Identify which cell holds the provided text, then report its (X, Y) central coordinate. 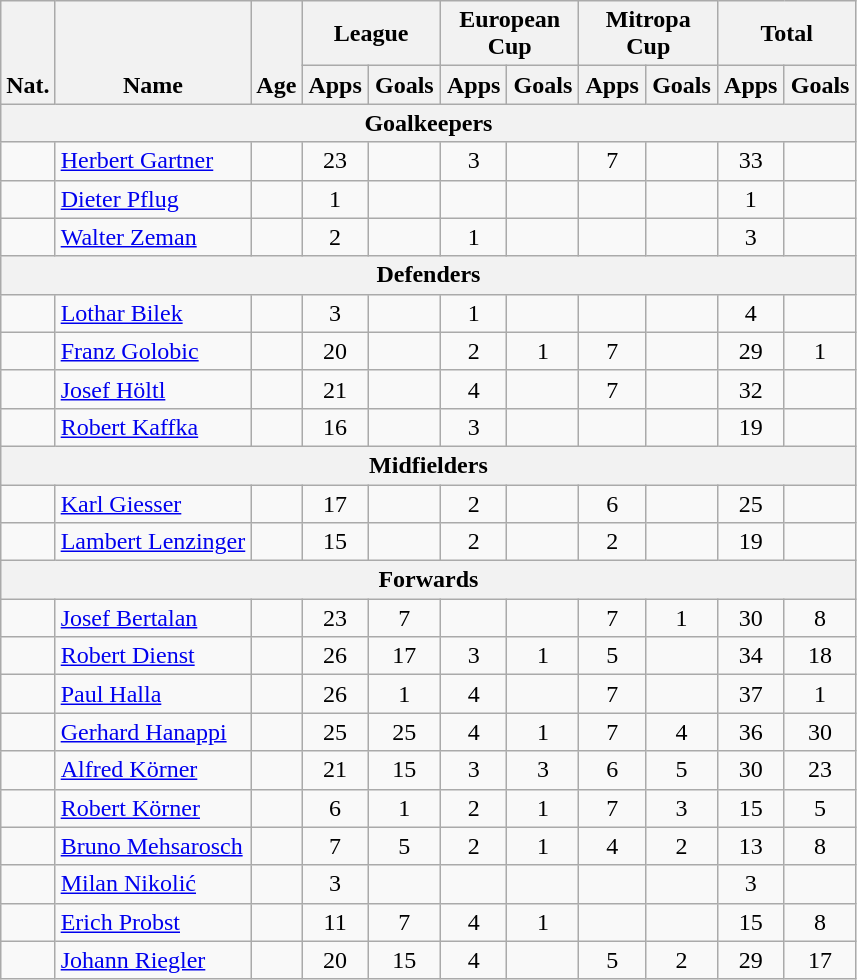
Defenders (428, 275)
Mitropa Cup (648, 34)
Total (788, 34)
Milan Nikolić (153, 884)
Robert Kaffka (153, 427)
37 (752, 694)
34 (752, 656)
11 (336, 922)
32 (752, 389)
Herbert Gartner (153, 161)
Lothar Bilek (153, 313)
Karl Giesser (153, 503)
Josef Bertalan (153, 618)
Age (276, 52)
Josef Höltl (153, 389)
Lambert Lenzinger (153, 542)
Name (153, 52)
36 (752, 732)
Goalkeepers (428, 123)
Nat. (28, 52)
Bruno Mehsarosch (153, 846)
Robert Körner (153, 808)
Gerhard Hanappi (153, 732)
Robert Dienst (153, 656)
League (372, 34)
Walter Zeman (153, 237)
European Cup (510, 34)
Dieter Pflug (153, 199)
Erich Probst (153, 922)
33 (752, 161)
13 (752, 846)
Paul Halla (153, 694)
Alfred Körner (153, 770)
Johann Riegler (153, 960)
Franz Golobic (153, 351)
16 (336, 427)
18 (820, 656)
Midfielders (428, 465)
Forwards (428, 580)
